Provide the [x, y] coordinate of the cell's center where the given text is located.  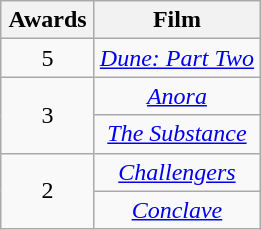
3 [48, 115]
Awards [48, 20]
The Substance [176, 134]
2 [48, 191]
Conclave [176, 210]
Challengers [176, 172]
Dune: Part Two [176, 58]
5 [48, 58]
Anora [176, 96]
Film [176, 20]
